Output the (x, y) coordinate of the center of the cell containing the given text.  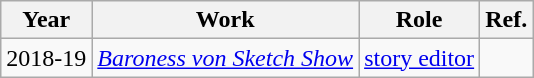
Ref. (506, 20)
Work (226, 20)
Role (420, 20)
story editor (420, 58)
2018-19 (46, 58)
Year (46, 20)
Baroness von Sketch Show (226, 58)
